Identify which cell holds the provided text, then report its (x, y) central coordinate. 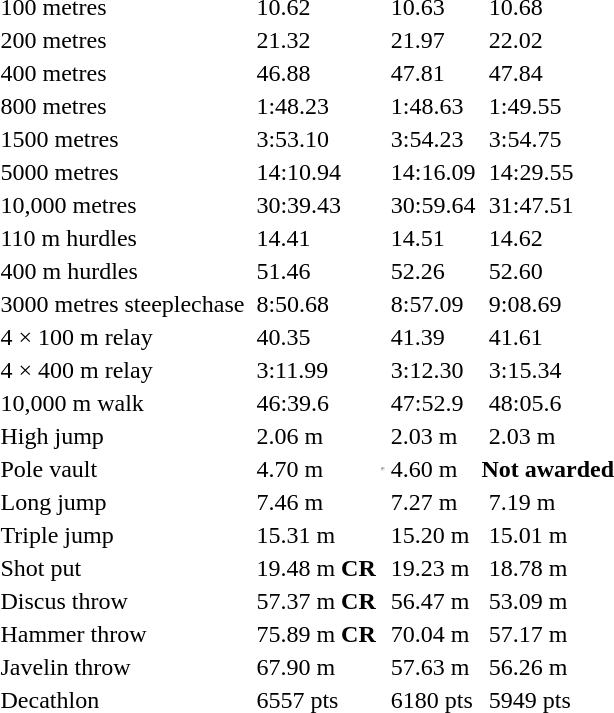
21.97 (433, 40)
14.51 (433, 238)
8:57.09 (433, 304)
57.63 m (433, 667)
40.35 (316, 337)
21.32 (316, 40)
7.27 m (433, 502)
19.48 m CR (316, 568)
52.26 (433, 271)
67.90 m (316, 667)
1:48.23 (316, 106)
46.88 (316, 73)
75.89 m CR (316, 634)
15.20 m (433, 535)
7.46 m (316, 502)
4.70 m (316, 469)
41.39 (433, 337)
57.37 m CR (316, 601)
8:50.68 (316, 304)
56.47 m (433, 601)
2.03 m (433, 436)
2.06 m (316, 436)
14:16.09 (433, 172)
47.81 (433, 73)
3:11.99 (316, 370)
70.04 m (433, 634)
1:48.63 (433, 106)
4.60 m (433, 469)
46:39.6 (316, 403)
15.31 m (316, 535)
3:54.23 (433, 139)
3:53.10 (316, 139)
47:52.9 (433, 403)
30:39.43 (316, 205)
30:59.64 (433, 205)
51.46 (316, 271)
3:12.30 (433, 370)
14:10.94 (316, 172)
19.23 m (433, 568)
14.41 (316, 238)
